Pinpoint the cell where the given text exists, returning its [x, y] midpoint coordinate. 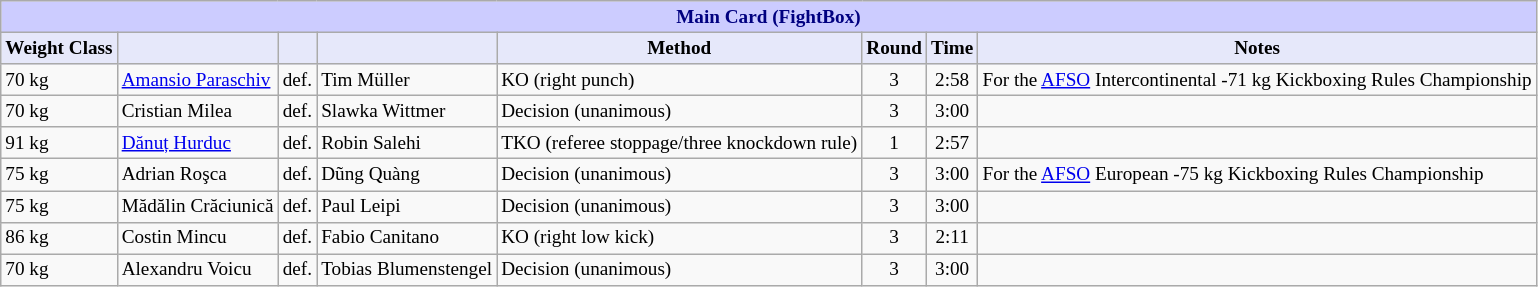
Fabio Canitano [407, 238]
86 kg [59, 238]
Paul Leipi [407, 206]
Round [894, 48]
Dũng Quàng [407, 175]
Notes [1257, 48]
KO (right low kick) [680, 238]
Alexandru Voicu [198, 270]
Method [680, 48]
For the AFSO Intercontinental -71 kg Kickboxing Rules Championship [1257, 80]
Slawka Wittmer [407, 111]
2:57 [952, 143]
Costin Mincu [198, 238]
Cristian Milea [198, 111]
Mădălin Crăciunică [198, 206]
91 kg [59, 143]
2:58 [952, 80]
1 [894, 143]
KO (right punch) [680, 80]
Amansio Paraschiv [198, 80]
2:11 [952, 238]
Robin Salehi [407, 143]
TKO (referee stoppage/three knockdown rule) [680, 143]
For the AFSO European -75 kg Kickboxing Rules Championship [1257, 175]
Tobias Blumenstengel [407, 270]
Weight Class [59, 48]
Adrian Roşca [198, 175]
Dănuț Hurduc [198, 143]
Time [952, 48]
Main Card (FightBox) [768, 17]
Tim Müller [407, 80]
